Output the [x, y] coordinate of the center of the cell containing the given text.  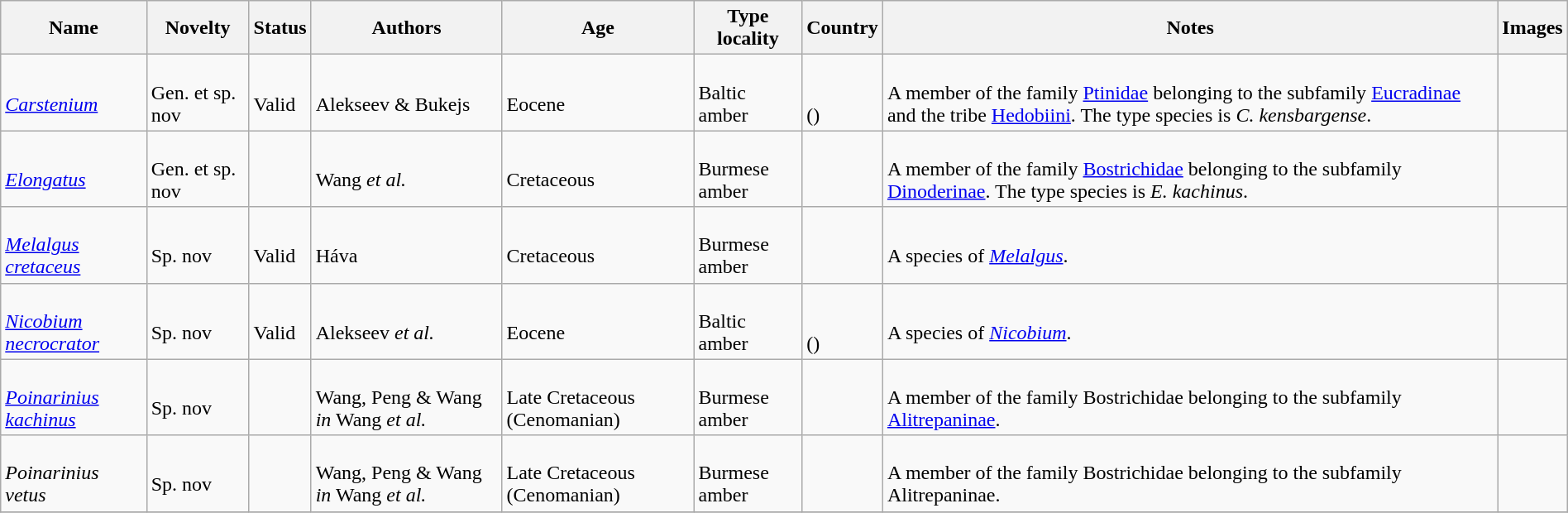
Age [598, 28]
Melalgus cretaceus [74, 245]
Poinarinius kachinus [74, 397]
Authors [407, 28]
Novelty [198, 28]
A member of the family Bostrichidae belonging to the subfamily Dinoderinae. The type species is E. kachinus. [1189, 169]
Type locality [748, 28]
Alekseev & Bukejs [407, 93]
Name [74, 28]
Poinarinius vetus [74, 473]
Images [1532, 28]
Status [280, 28]
A member of the family Ptinidae belonging to the subfamily Eucradinae and the tribe Hedobiini. The type species is C. kensbargense. [1189, 93]
Carstenium [74, 93]
A species of Melalgus. [1189, 245]
Wang et al. [407, 169]
Elongatus [74, 169]
Háva [407, 245]
Notes [1189, 28]
Alekseev et al. [407, 321]
Country [843, 28]
Nicobium necrocrator [74, 321]
A species of Nicobium. [1189, 321]
